Identify which cell holds the provided text, then report its (x, y) central coordinate. 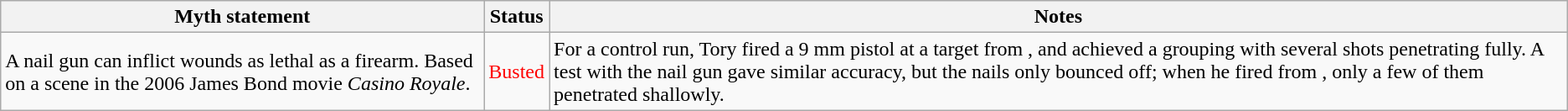
Status (517, 17)
Busted (517, 71)
Notes (1059, 17)
Myth statement (243, 17)
A nail gun can inflict wounds as lethal as a firearm. Based on a scene in the 2006 James Bond movie Casino Royale. (243, 71)
